Search for the cell housing the specified text and yield its [x, y] center coordinate. 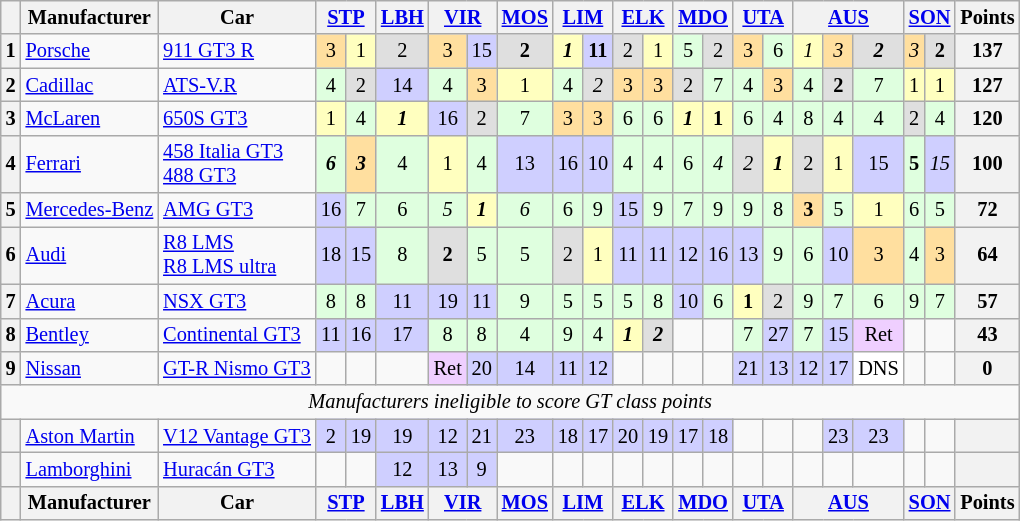
0 [987, 368]
64 [987, 255]
458 Italia GT3488 GT3 [237, 164]
137 [987, 51]
DNS [878, 368]
NSX GT3 [237, 301]
ATS-V.R [237, 85]
Nissan [90, 368]
100 [987, 164]
57 [987, 301]
McLaren [90, 118]
Cadillac [90, 85]
Ferrari [90, 164]
911 GT3 R [237, 51]
72 [987, 210]
V12 Vantage GT3 [237, 436]
Audi [90, 255]
Acura [90, 301]
Continental GT3 [237, 335]
Bentley [90, 335]
Aston Martin [90, 436]
Manufacturers ineligible to score GT class points [510, 402]
43 [987, 335]
AMG GT3 [237, 210]
Mercedes-Benz [90, 210]
27 [778, 335]
127 [987, 85]
120 [987, 118]
GT-R Nismo GT3 [237, 368]
R8 LMSR8 LMS ultra [237, 255]
Porsche [90, 51]
Huracán GT3 [237, 469]
650S GT3 [237, 118]
Lamborghini [90, 469]
